Pinpoint the cell where the given text exists, returning its (X, Y) midpoint coordinate. 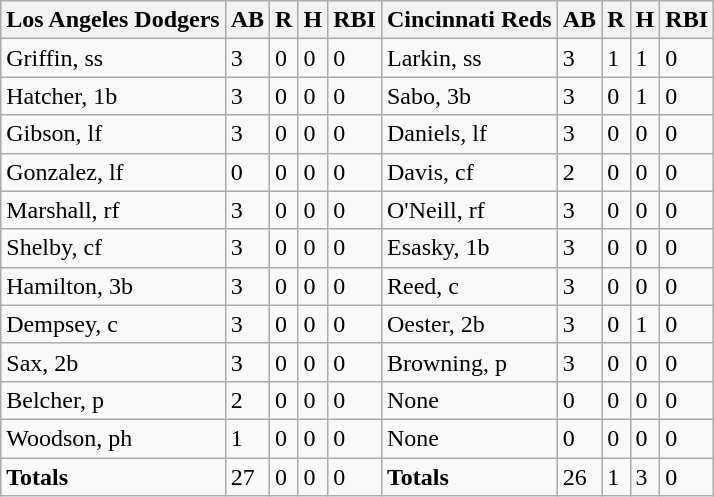
Los Angeles Dodgers (113, 20)
Daniels, lf (469, 134)
Davis, cf (469, 172)
Shelby, cf (113, 248)
Cincinnati Reds (469, 20)
Sabo, 3b (469, 96)
Marshall, rf (113, 210)
27 (247, 477)
Browning, p (469, 362)
Belcher, p (113, 400)
Larkin, ss (469, 58)
Hamilton, 3b (113, 286)
Hatcher, 1b (113, 96)
Woodson, ph (113, 438)
26 (579, 477)
Sax, 2b (113, 362)
Dempsey, c (113, 324)
Gibson, lf (113, 134)
Esasky, 1b (469, 248)
O'Neill, rf (469, 210)
Griffin, ss (113, 58)
Gonzalez, lf (113, 172)
Reed, c (469, 286)
Oester, 2b (469, 324)
